From the cell containing the given text, extract its center point as (x, y) coordinate. 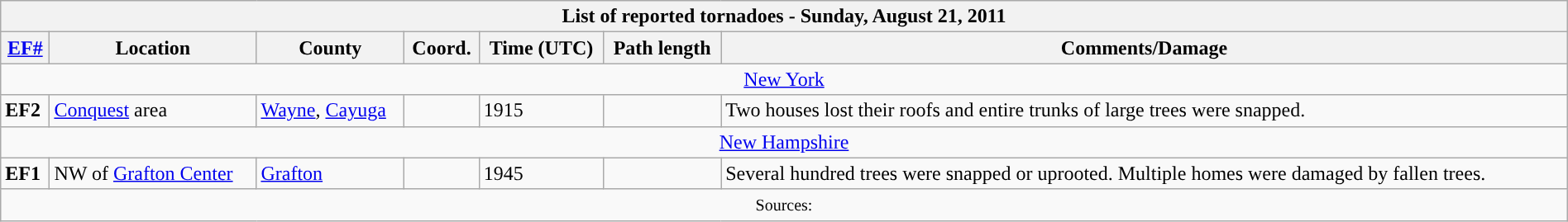
EF2 (25, 111)
Conquest area (153, 111)
Location (153, 48)
Time (UTC) (541, 48)
Sources: (784, 205)
New Hampshire (784, 142)
Several hundred trees were snapped or uprooted. Multiple homes were damaged by fallen trees. (1145, 173)
EF1 (25, 173)
Path length (662, 48)
Wayne, Cayuga (331, 111)
1915 (541, 111)
List of reported tornadoes - Sunday, August 21, 2011 (784, 17)
Grafton (331, 173)
County (331, 48)
New York (784, 79)
NW of Grafton Center (153, 173)
Comments/Damage (1145, 48)
EF# (25, 48)
1945 (541, 173)
Coord. (442, 48)
Two houses lost their roofs and entire trunks of large trees were snapped. (1145, 111)
